Search for the cell housing the specified text and yield its [x, y] center coordinate. 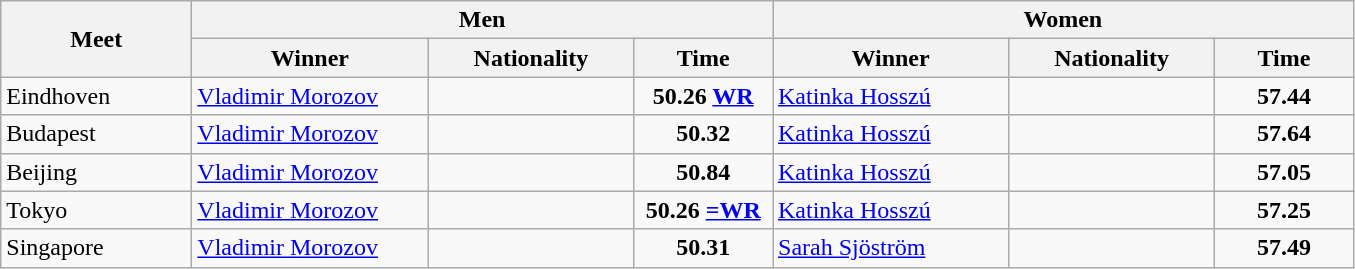
57.64 [1284, 134]
Men [482, 20]
Eindhoven [96, 96]
50.26 WR [704, 96]
57.49 [1284, 248]
Tokyo [96, 210]
Beijing [96, 172]
50.32 [704, 134]
50.31 [704, 248]
Budapest [96, 134]
Meet [96, 39]
Sarah Sjöström [890, 248]
57.44 [1284, 96]
50.84 [704, 172]
57.25 [1284, 210]
50.26 =WR [704, 210]
57.05 [1284, 172]
Singapore [96, 248]
Women [1062, 20]
